Detect which cell encompasses the target text, then output its (x, y) center coordinate. 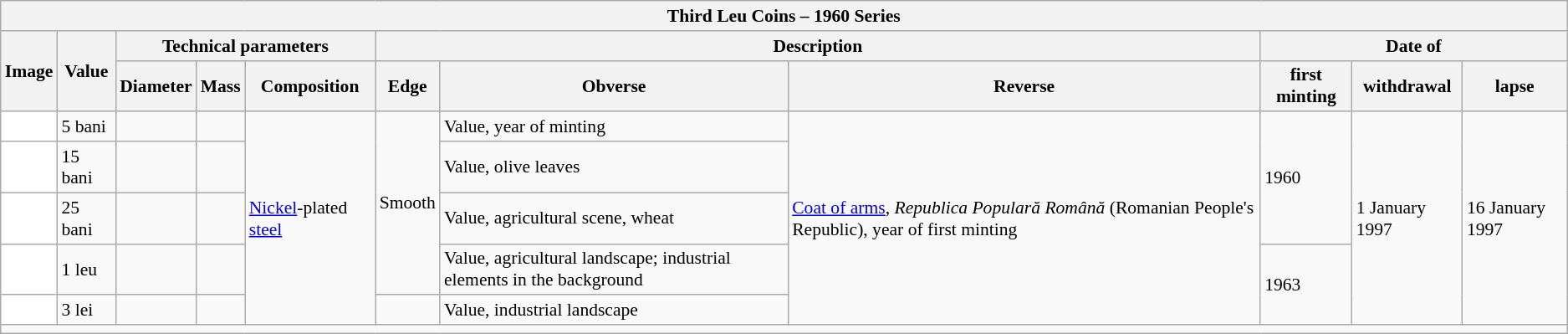
Mass (221, 85)
15 bani (86, 167)
25 bani (86, 218)
withdrawal (1407, 85)
1960 (1306, 178)
Diameter (156, 85)
3 lei (86, 311)
Description (818, 46)
Smooth (408, 204)
first minting (1306, 85)
Obverse (614, 85)
1 January 1997 (1407, 219)
Third Leu Coins – 1960 Series (784, 16)
Value, year of minting (614, 127)
Reverse (1024, 85)
Edge (408, 85)
Value, industrial landscape (614, 311)
16 January 1997 (1515, 219)
Coat of arms, Republica Populară Română (Romanian People's Republic), year of first minting (1024, 219)
Composition (310, 85)
Value (86, 72)
Value, agricultural landscape; industrial elements in the background (614, 270)
Image (29, 72)
Value, agricultural scene, wheat (614, 218)
Technical parameters (245, 46)
1963 (1306, 285)
Value, olive leaves (614, 167)
5 bani (86, 127)
1 leu (86, 270)
Nickel-plated steel (310, 219)
lapse (1515, 85)
Date of (1413, 46)
